Output the [X, Y] coordinate of the center of the cell containing the given text.  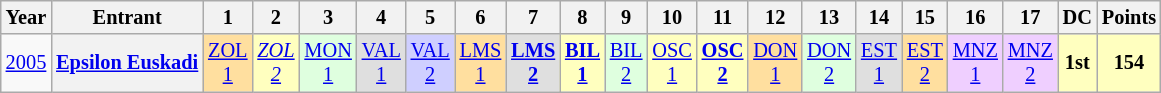
1 [228, 17]
OSC2 [723, 63]
7 [533, 17]
VAL2 [430, 63]
ZOL2 [276, 63]
LMS1 [481, 63]
EST1 [879, 63]
OSC1 [672, 63]
DC [1078, 17]
Entrant [127, 17]
14 [879, 17]
Points [1129, 17]
15 [925, 17]
BIL2 [626, 63]
MNZ2 [1030, 63]
BIL1 [582, 63]
1st [1078, 63]
DON1 [775, 63]
10 [672, 17]
VAL1 [382, 63]
154 [1129, 63]
16 [976, 17]
13 [829, 17]
17 [1030, 17]
LMS2 [533, 63]
5 [430, 17]
Epsilon Euskadi [127, 63]
Year [26, 17]
12 [775, 17]
6 [481, 17]
3 [328, 17]
MON1 [328, 63]
11 [723, 17]
MNZ1 [976, 63]
4 [382, 17]
DON2 [829, 63]
EST2 [925, 63]
ZOL1 [228, 63]
2005 [26, 63]
8 [582, 17]
2 [276, 17]
9 [626, 17]
